Locate the cell with the specified text and output its (X, Y) center coordinate. 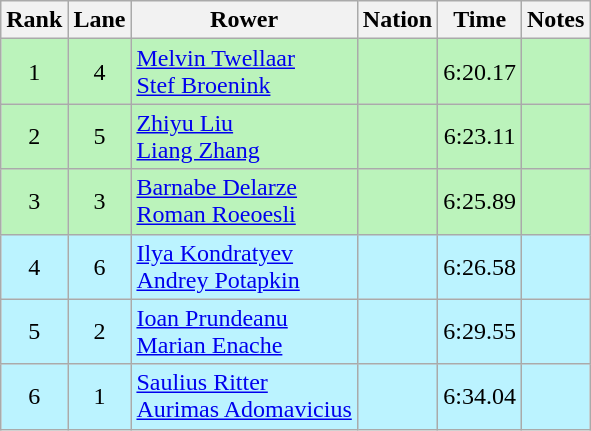
6:26.58 (480, 266)
Saulius RitterAurimas Adomavicius (244, 396)
6:23.11 (480, 136)
Notes (555, 20)
Rower (244, 20)
6:25.89 (480, 202)
Barnabe DelarzeRoman Roeoesli (244, 202)
Time (480, 20)
Rank (34, 20)
Lane (100, 20)
6:34.04 (480, 396)
Ioan PrundeanuMarian Enache (244, 332)
Melvin TwellaarStef Broenink (244, 72)
Zhiyu LiuLiang Zhang (244, 136)
6:20.17 (480, 72)
Ilya KondratyevAndrey Potapkin (244, 266)
Nation (397, 20)
6:29.55 (480, 332)
